From the cell containing the given text, extract its center point as [x, y] coordinate. 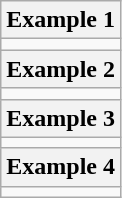
Example 1 [61, 20]
Example 2 [61, 69]
Example 3 [61, 118]
Example 4 [61, 167]
